Extract the [x, y] coordinate from the center of the cell holding the provided text.  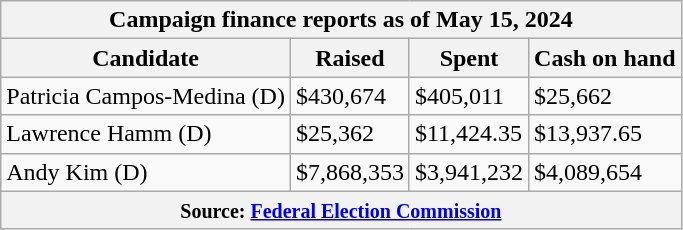
Lawrence Hamm (D) [146, 134]
Source: Federal Election Commission [341, 210]
Campaign finance reports as of May 15, 2024 [341, 20]
$430,674 [350, 96]
$405,011 [468, 96]
Raised [350, 58]
Spent [468, 58]
Candidate [146, 58]
$7,868,353 [350, 172]
$4,089,654 [605, 172]
Andy Kim (D) [146, 172]
$3,941,232 [468, 172]
$25,362 [350, 134]
Cash on hand [605, 58]
Patricia Campos-Medina (D) [146, 96]
$11,424.35 [468, 134]
$13,937.65 [605, 134]
$25,662 [605, 96]
